Capture the cell that displays the provided text and extract its (X, Y) central coordinate. 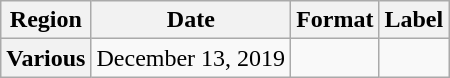
Various (46, 58)
Format (335, 20)
December 13, 2019 (191, 58)
Date (191, 20)
Region (46, 20)
Label (414, 20)
